Locate the cell with the specified text and output its (X, Y) center coordinate. 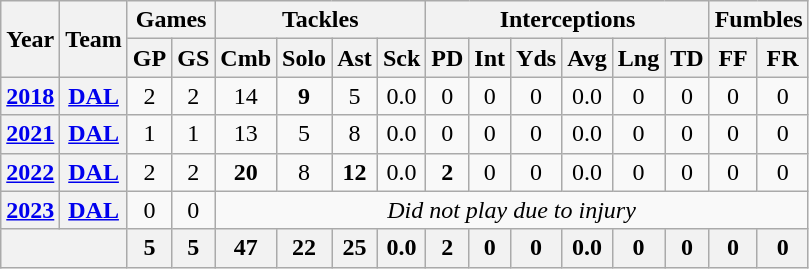
FF (733, 58)
2018 (30, 96)
GP (149, 58)
Tackles (320, 20)
Avg (588, 58)
Ast (355, 58)
Int (490, 58)
GS (194, 58)
Team (94, 39)
Cmb (246, 58)
2022 (30, 172)
FR (782, 58)
12 (355, 172)
2021 (30, 134)
47 (246, 248)
22 (304, 248)
Lng (638, 58)
9 (304, 96)
14 (246, 96)
TD (687, 58)
Interceptions (568, 20)
PD (448, 58)
Fumbles (758, 20)
Did not play due to injury (512, 210)
Solo (304, 58)
Yds (536, 58)
2023 (30, 210)
13 (246, 134)
Sck (401, 58)
Year (30, 39)
Games (170, 20)
25 (355, 248)
20 (246, 172)
